Return the (x, y) coordinate for the center point of the cell that contains the specified text.  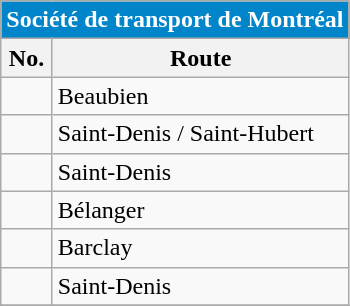
Route (200, 58)
Société de transport de Montréal (175, 20)
Bélanger (200, 210)
No. (27, 58)
Saint-Denis / Saint-Hubert (200, 134)
Barclay (200, 248)
Beaubien (200, 96)
